Return the (x, y) coordinate for the center point of the cell that contains the specified text.  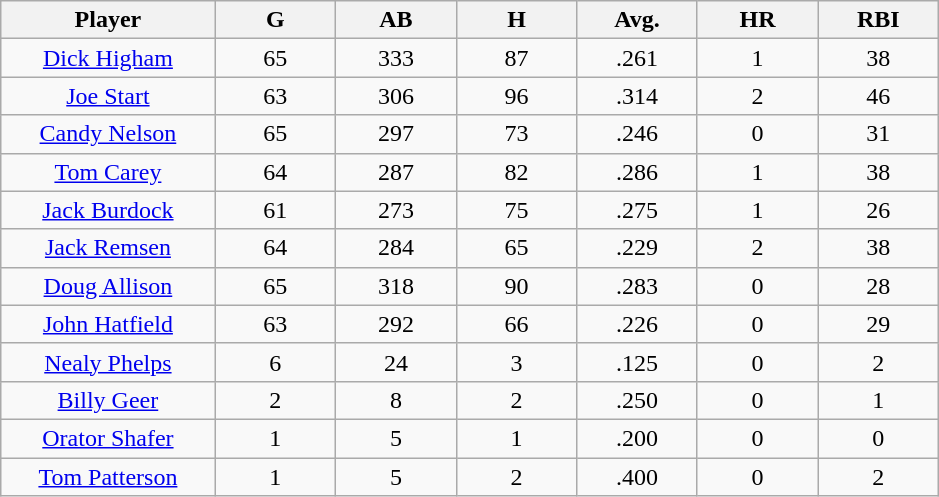
24 (396, 362)
Jack Remsen (108, 248)
Nealy Phelps (108, 362)
RBI (878, 20)
.226 (638, 324)
.200 (638, 438)
Player (108, 20)
H (516, 20)
46 (878, 96)
.250 (638, 400)
Doug Allison (108, 286)
61 (276, 210)
Orator Shafer (108, 438)
.261 (638, 58)
284 (396, 248)
287 (396, 172)
Tom Patterson (108, 477)
96 (516, 96)
John Hatfield (108, 324)
292 (396, 324)
73 (516, 134)
90 (516, 286)
8 (396, 400)
.246 (638, 134)
Dick Higham (108, 58)
28 (878, 286)
.283 (638, 286)
.275 (638, 210)
Candy Nelson (108, 134)
26 (878, 210)
82 (516, 172)
AB (396, 20)
.229 (638, 248)
3 (516, 362)
G (276, 20)
306 (396, 96)
Avg. (638, 20)
31 (878, 134)
Joe Start (108, 96)
66 (516, 324)
273 (396, 210)
Tom Carey (108, 172)
297 (396, 134)
HR (758, 20)
333 (396, 58)
29 (878, 324)
Jack Burdock (108, 210)
.286 (638, 172)
318 (396, 286)
Billy Geer (108, 400)
87 (516, 58)
75 (516, 210)
.314 (638, 96)
.400 (638, 477)
.125 (638, 362)
6 (276, 362)
